From the cell containing the given text, extract its center point as (x, y) coordinate. 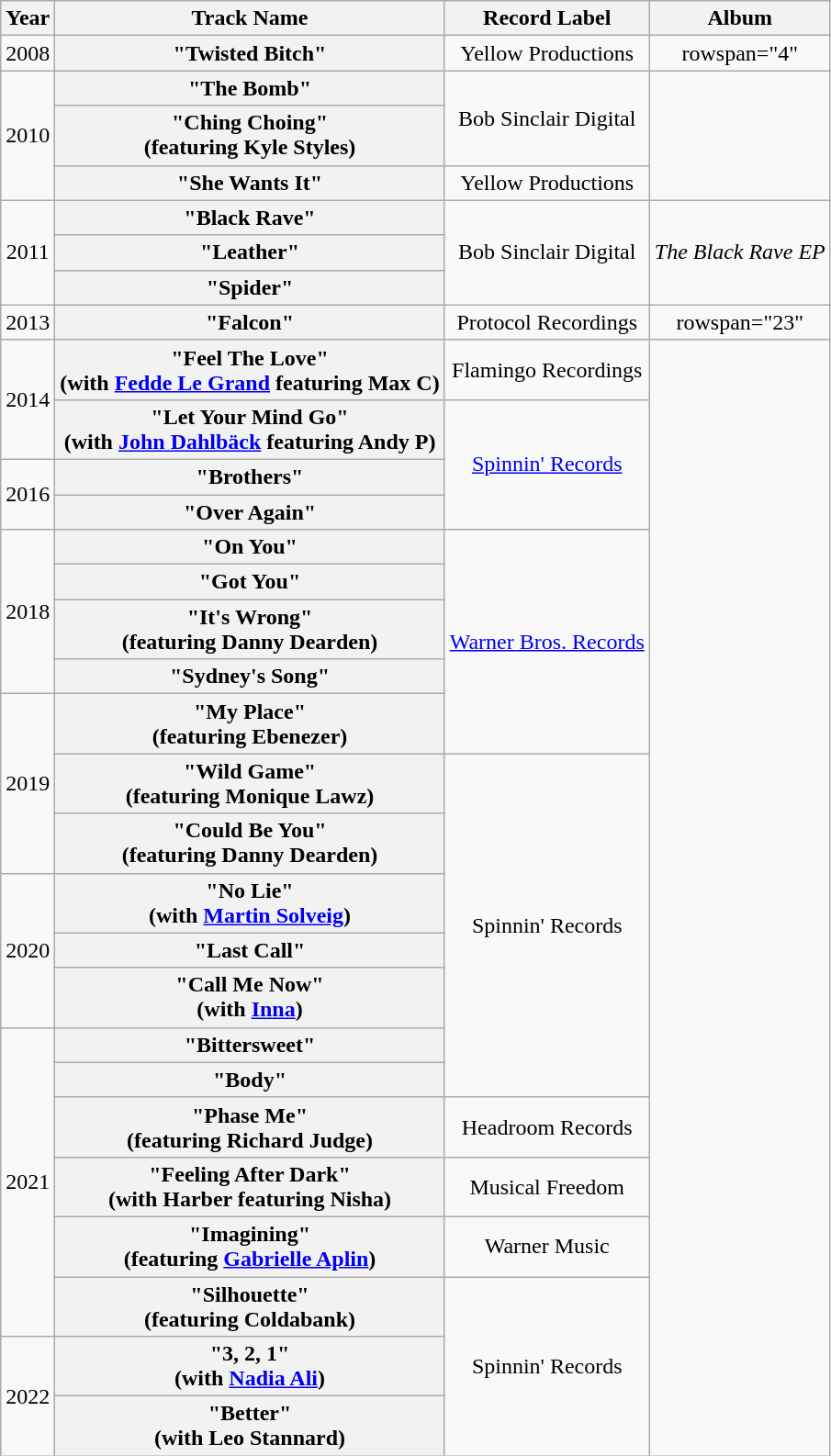
"The Bomb" (250, 88)
"Feeling After Dark" (with Harber featuring Nisha) (250, 1186)
Headroom Records (547, 1127)
"Better" (with Leo Stannard) (250, 1427)
"No Lie" (with Martin Solveig) (250, 903)
2019 (28, 784)
"Got You" (250, 582)
2020 (28, 950)
2013 (28, 322)
The Black Rave EP (740, 252)
"Over Again" (250, 511)
"My Place" (featuring Ebenezer) (250, 723)
"Imagining" (featuring Gabrielle Aplin) (250, 1247)
Protocol Recordings (547, 322)
"Call Me Now" (with Inna) (250, 997)
"Let Your Mind Go" (with John Dahlbäck featuring Andy P) (250, 430)
"Twisted Bitch" (250, 53)
Warner Bros. Records (547, 642)
"It's Wrong" (featuring Danny Dearden) (250, 630)
Year (28, 18)
2010 (28, 136)
"Ching Choing" (featuring Kyle Styles) (250, 136)
"Feel The Love" (with Fedde Le Grand featuring Max C) (250, 369)
Flamingo Recordings (547, 369)
"Phase Me" (featuring Richard Judge) (250, 1127)
"Sydney's Song" (250, 677)
"Leather" (250, 252)
"Wild Game" (featuring Monique Lawz) (250, 784)
"Brothers" (250, 476)
2008 (28, 53)
"Black Rave" (250, 218)
"Could Be You" (featuring Danny Dearden) (250, 843)
"Silhouette" (featuring Coldabank) (250, 1305)
2021 (28, 1182)
2016 (28, 494)
Warner Music (547, 1247)
"Spider" (250, 287)
rowspan="4" (740, 53)
"3, 2, 1" (with Nadia Ali) (250, 1366)
Album (740, 18)
Record Label (547, 18)
"She Wants It" (250, 183)
"Bittersweet" (250, 1045)
Musical Freedom (547, 1186)
"Body" (250, 1080)
2014 (28, 399)
2011 (28, 252)
2022 (28, 1396)
rowspan="23" (740, 322)
2018 (28, 611)
Track Name (250, 18)
"Last Call" (250, 950)
"On You" (250, 547)
"Falcon" (250, 322)
